For the text-containing cell, return its midpoint in [x, y] coordinate format. 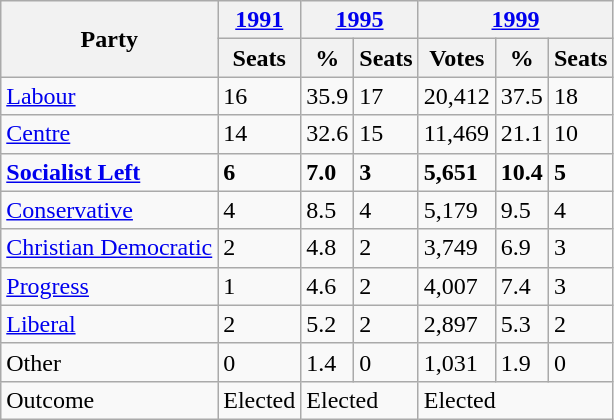
1.4 [328, 362]
20,412 [456, 96]
2,897 [456, 324]
4,007 [456, 286]
21.1 [522, 134]
17 [386, 96]
10 [580, 134]
3,749 [456, 248]
1 [260, 286]
1.9 [522, 362]
Socialist Left [110, 172]
4.8 [328, 248]
1991 [260, 20]
16 [260, 96]
Votes [456, 58]
Outcome [110, 400]
5.2 [328, 324]
18 [580, 96]
37.5 [522, 96]
15 [386, 134]
1999 [516, 20]
5,179 [456, 210]
11,469 [456, 134]
14 [260, 134]
Liberal [110, 324]
Conservative [110, 210]
Other [110, 362]
8.5 [328, 210]
5,651 [456, 172]
Centre [110, 134]
7.4 [522, 286]
7.0 [328, 172]
9.5 [522, 210]
10.4 [522, 172]
4.6 [328, 286]
Christian Democratic [110, 248]
35.9 [328, 96]
32.6 [328, 134]
1,031 [456, 362]
6 [260, 172]
Labour [110, 96]
5.3 [522, 324]
Party [110, 39]
1995 [360, 20]
5 [580, 172]
Progress [110, 286]
6.9 [522, 248]
